Output the [X, Y] coordinate of the center of the cell containing the given text.  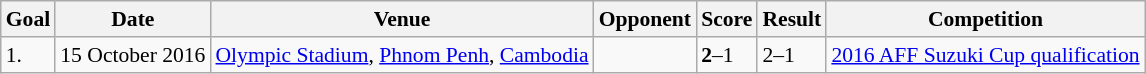
Competition [985, 19]
Venue [402, 19]
2016 AFF Suzuki Cup qualification [985, 55]
Olympic Stadium, Phnom Penh, Cambodia [402, 55]
Opponent [646, 19]
1. [28, 55]
Result [792, 19]
Goal [28, 19]
15 October 2016 [132, 55]
Score [726, 19]
Date [132, 19]
